Return (x, y) of the center of cell containing provided text 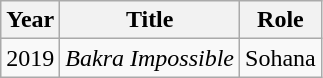
Bakra Impossible (150, 58)
Role (281, 20)
Sohana (281, 58)
2019 (30, 58)
Title (150, 20)
Year (30, 20)
